Output the (X, Y) coordinate of the center of the cell containing the given text.  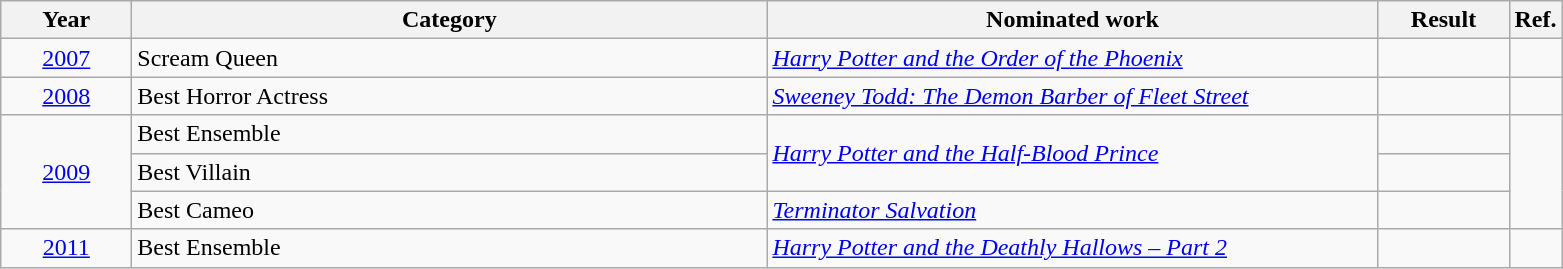
Category (450, 20)
Sweeney Todd: The Demon Barber of Fleet Street (1072, 96)
Harry Potter and the Order of the Phoenix (1072, 58)
Best Cameo (450, 210)
2007 (66, 58)
2011 (66, 248)
2008 (66, 96)
Best Villain (450, 172)
Nominated work (1072, 20)
Best Horror Actress (450, 96)
2009 (66, 172)
Harry Potter and the Half-Blood Prince (1072, 153)
Result (1444, 20)
Terminator Salvation (1072, 210)
Scream Queen (450, 58)
Ref. (1536, 20)
Harry Potter and the Deathly Hallows – Part 2 (1072, 248)
Year (66, 20)
